For the text-containing cell, return its midpoint in [x, y] coordinate format. 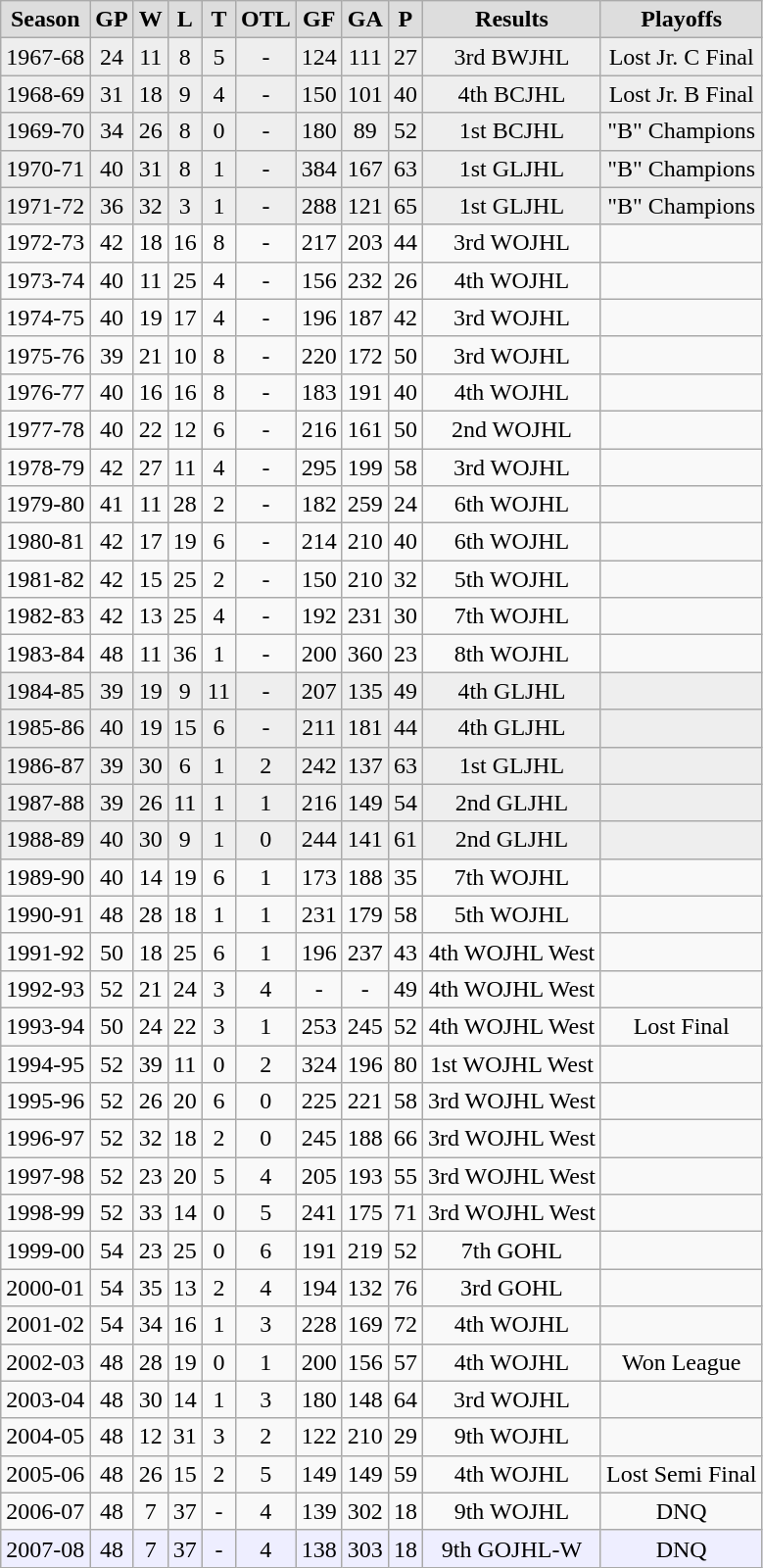
173 [319, 877]
55 [405, 1176]
141 [364, 840]
43 [405, 952]
76 [405, 1288]
303 [364, 1548]
2007-08 [45, 1548]
66 [405, 1139]
Season [45, 20]
205 [319, 1176]
1990-91 [45, 914]
122 [319, 1437]
187 [364, 318]
139 [319, 1511]
181 [364, 728]
172 [364, 355]
Lost Jr. B Final [681, 94]
2nd WOJHL [511, 429]
1999-00 [45, 1250]
T [218, 20]
80 [405, 1063]
259 [364, 505]
192 [319, 616]
1972-73 [45, 243]
4th BCJHL [511, 94]
1995-96 [45, 1102]
P [405, 20]
1975-76 [45, 355]
194 [319, 1288]
211 [319, 728]
101 [364, 94]
GF [319, 20]
89 [364, 131]
1982-83 [45, 616]
1989-90 [45, 877]
135 [364, 691]
302 [364, 1511]
1969-70 [45, 131]
183 [319, 392]
61 [405, 840]
241 [319, 1213]
1980-81 [45, 542]
1986-87 [45, 765]
295 [319, 467]
138 [319, 1548]
OTL [265, 20]
Won League [681, 1362]
65 [405, 206]
1977-78 [45, 429]
64 [405, 1399]
59 [405, 1474]
360 [364, 654]
1971-72 [45, 206]
3rd BWJHL [511, 57]
1993-94 [45, 1026]
Playoffs [681, 20]
324 [319, 1063]
Results [511, 20]
288 [319, 206]
1976-77 [45, 392]
1974-75 [45, 318]
1973-74 [45, 280]
1998-99 [45, 1213]
1997-98 [45, 1176]
203 [364, 243]
9th GOJHL-W [511, 1548]
124 [319, 57]
2004-05 [45, 1437]
41 [112, 505]
111 [364, 57]
1978-79 [45, 467]
219 [364, 1250]
1st WOJHL West [511, 1063]
1983-84 [45, 654]
179 [364, 914]
217 [319, 243]
137 [364, 765]
2006-07 [45, 1511]
71 [405, 1213]
193 [364, 1176]
220 [319, 355]
132 [364, 1288]
199 [364, 467]
29 [405, 1437]
1st BCJHL [511, 131]
1992-93 [45, 989]
3rd GOHL [511, 1288]
121 [364, 206]
W [151, 20]
33 [151, 1213]
2003-04 [45, 1399]
161 [364, 429]
2000-01 [45, 1288]
1981-82 [45, 579]
1984-85 [45, 691]
L [184, 20]
57 [405, 1362]
182 [319, 505]
1994-95 [45, 1063]
242 [319, 765]
GP [112, 20]
169 [364, 1325]
72 [405, 1325]
Lost Jr. C Final [681, 57]
221 [364, 1102]
1985-86 [45, 728]
1991-92 [45, 952]
244 [319, 840]
1979-80 [45, 505]
253 [319, 1026]
8th WOJHL [511, 654]
Lost Final [681, 1026]
GA [364, 20]
1967-68 [45, 57]
2002-03 [45, 1362]
1996-97 [45, 1139]
384 [319, 169]
1987-88 [45, 803]
2005-06 [45, 1474]
214 [319, 542]
228 [319, 1325]
225 [319, 1102]
167 [364, 169]
175 [364, 1213]
10 [184, 355]
1968-69 [45, 94]
1988-89 [45, 840]
Lost Semi Final [681, 1474]
237 [364, 952]
148 [364, 1399]
232 [364, 280]
207 [319, 691]
7th GOHL [511, 1250]
1970-71 [45, 169]
2001-02 [45, 1325]
